For the text-containing cell, return its midpoint in (x, y) coordinate format. 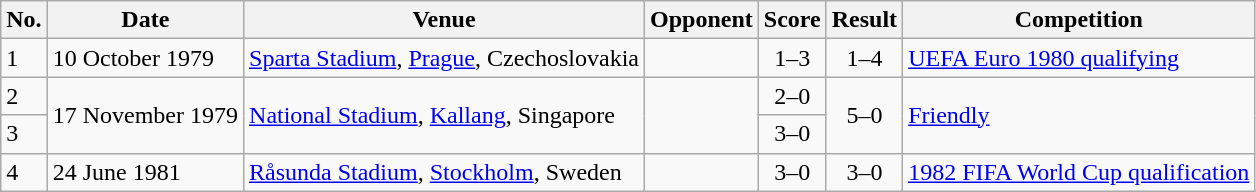
1–3 (792, 58)
4 (24, 172)
Competition (1079, 20)
2 (24, 96)
UEFA Euro 1980 qualifying (1079, 58)
Venue (444, 20)
Date (145, 20)
10 October 1979 (145, 58)
5–0 (864, 115)
1982 FIFA World Cup qualification (1079, 172)
Friendly (1079, 115)
17 November 1979 (145, 115)
2–0 (792, 96)
1 (24, 58)
No. (24, 20)
1–4 (864, 58)
Score (792, 20)
3 (24, 134)
National Stadium, Kallang, Singapore (444, 115)
Opponent (702, 20)
Sparta Stadium, Prague, Czechoslovakia (444, 58)
24 June 1981 (145, 172)
Result (864, 20)
Råsunda Stadium, Stockholm, Sweden (444, 172)
